Find where the given text appears and provide that cell's center as (X, Y) coordinate. 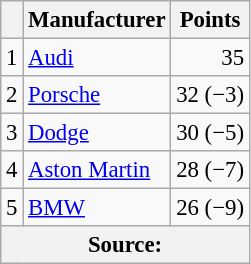
2 (12, 95)
26 (−9) (210, 208)
Dodge (97, 133)
32 (−3) (210, 95)
3 (12, 133)
Aston Martin (97, 170)
Audi (97, 58)
28 (−7) (210, 170)
5 (12, 208)
35 (210, 58)
BMW (97, 208)
4 (12, 170)
Porsche (97, 95)
30 (−5) (210, 133)
Manufacturer (97, 20)
1 (12, 58)
Source: (126, 245)
Points (210, 20)
